Provide the (X, Y) coordinate of the cell's center where the given text is located.  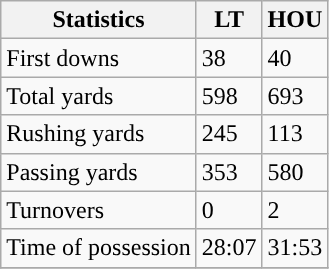
Passing yards (99, 172)
28:07 (229, 248)
113 (295, 134)
40 (295, 58)
38 (229, 58)
HOU (295, 20)
LT (229, 20)
First downs (99, 58)
353 (229, 172)
Statistics (99, 20)
Turnovers (99, 210)
Total yards (99, 96)
693 (295, 96)
598 (229, 96)
Rushing yards (99, 134)
580 (295, 172)
0 (229, 210)
31:53 (295, 248)
2 (295, 210)
245 (229, 134)
Time of possession (99, 248)
